From the cell containing the given text, extract its center point as (x, y) coordinate. 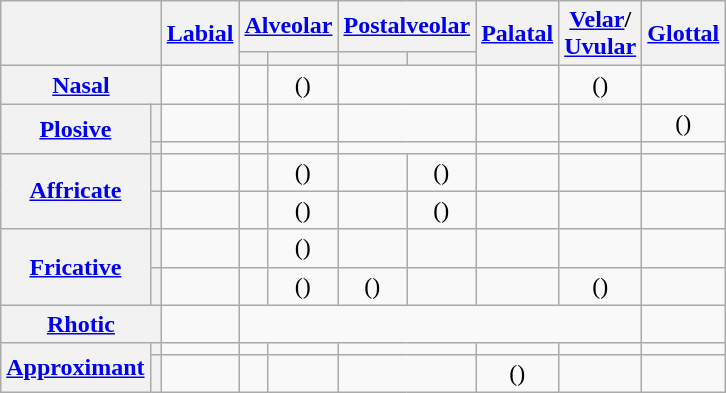
Nasal (81, 85)
Velar/Uvular (600, 34)
Glottal (684, 34)
Palatal (518, 34)
Alveolar (288, 26)
Rhotic (81, 324)
Affricate (76, 191)
Labial (200, 34)
Fricative (76, 267)
Approximant (76, 368)
Plosive (76, 128)
Postalveolar (407, 26)
